Scan for the cell matching the given text and deliver its (x, y) coordinate at center. 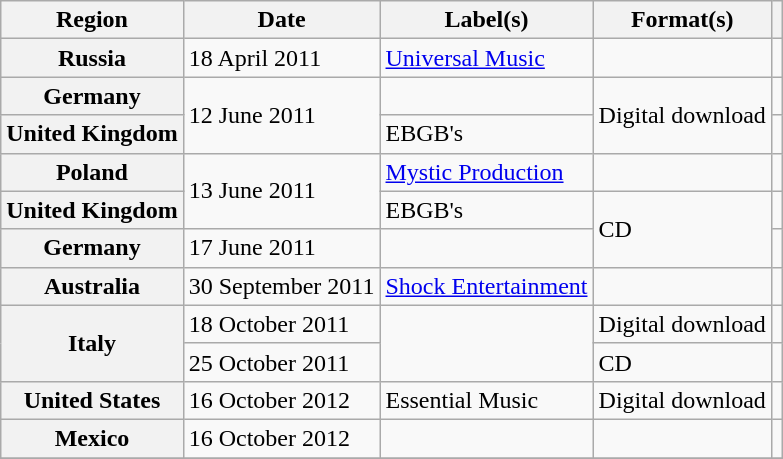
25 October 2011 (282, 362)
Universal Music (486, 58)
12 June 2011 (282, 115)
Essential Music (486, 400)
Shock Entertainment (486, 286)
17 June 2011 (282, 248)
13 June 2011 (282, 191)
Region (92, 20)
Australia (92, 286)
Label(s) (486, 20)
18 October 2011 (282, 324)
Mystic Production (486, 172)
Poland (92, 172)
Italy (92, 343)
18 April 2011 (282, 58)
United States (92, 400)
Date (282, 20)
Russia (92, 58)
Mexico (92, 438)
30 September 2011 (282, 286)
Format(s) (682, 20)
